Detect which cell encompasses the target text, then output its (X, Y) center coordinate. 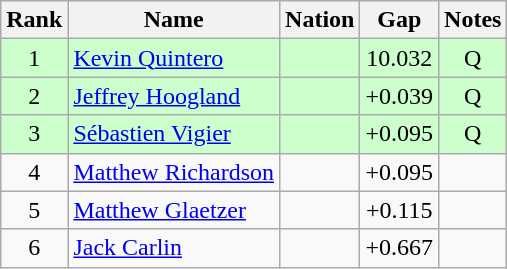
Matthew Glaetzer (174, 210)
+0.667 (400, 248)
6 (34, 248)
Rank (34, 20)
Jack Carlin (174, 248)
+0.039 (400, 96)
5 (34, 210)
Sébastien Vigier (174, 134)
Matthew Richardson (174, 172)
Nation (320, 20)
1 (34, 58)
Gap (400, 20)
4 (34, 172)
10.032 (400, 58)
Kevin Quintero (174, 58)
+0.115 (400, 210)
Name (174, 20)
2 (34, 96)
Notes (473, 20)
3 (34, 134)
Jeffrey Hoogland (174, 96)
